Find where the given text appears and provide that cell's center as [x, y] coordinate. 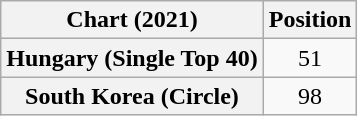
51 [310, 58]
Hungary (Single Top 40) [132, 58]
Chart (2021) [132, 20]
98 [310, 96]
South Korea (Circle) [132, 96]
Position [310, 20]
